Detect which cell encompasses the target text, then output its (x, y) center coordinate. 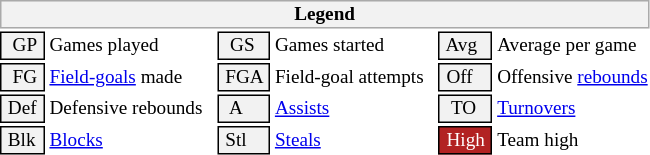
FG (22, 77)
Legend (324, 14)
Stl (244, 140)
Turnovers (573, 108)
Team high (573, 140)
FGA (244, 77)
Steals (354, 140)
High (466, 140)
Field-goals made (131, 77)
Offensive rebounds (573, 77)
Off (466, 77)
GS (244, 46)
Defensive rebounds (131, 108)
TO (466, 108)
A (244, 108)
Games started (354, 46)
Avg (466, 46)
Field-goal attempts (354, 77)
Games played (131, 46)
Blk (22, 140)
Assists (354, 108)
Blocks (131, 140)
GP (22, 46)
Def (22, 108)
Average per game (573, 46)
